Provide the (x, y) coordinate of the cell's center where the given text is located.  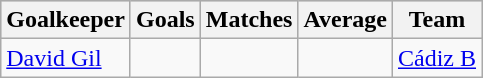
Team (436, 20)
Goalkeeper (66, 20)
Cádiz B (436, 58)
David Gil (66, 58)
Matches (249, 20)
Goals (165, 20)
Average (346, 20)
